Find where the given text appears and provide that cell's center as [X, Y] coordinate. 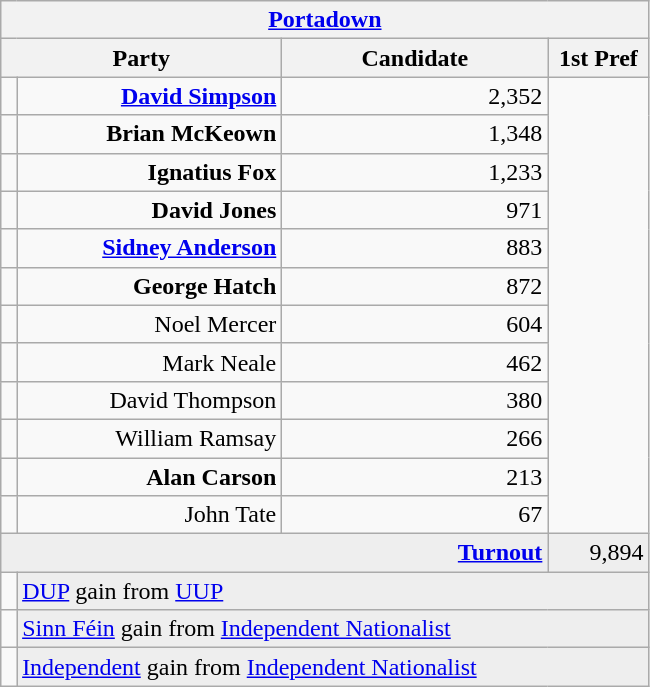
2,352 [415, 96]
462 [415, 362]
Independent gain from Independent Nationalist [333, 667]
David Jones [150, 210]
Noel Mercer [150, 324]
Brian McKeown [150, 134]
Sidney Anderson [150, 248]
266 [415, 438]
Portadown [325, 20]
Turnout [274, 553]
971 [415, 210]
213 [415, 477]
872 [415, 286]
1st Pref [598, 58]
Mark Neale [150, 362]
1,233 [415, 172]
John Tate [150, 515]
Sinn Féin gain from Independent Nationalist [333, 629]
67 [415, 515]
David Thompson [150, 400]
1,348 [415, 134]
Party [142, 58]
Candidate [415, 58]
Alan Carson [150, 477]
883 [415, 248]
David Simpson [150, 96]
9,894 [598, 553]
George Hatch [150, 286]
Ignatius Fox [150, 172]
William Ramsay [150, 438]
380 [415, 400]
604 [415, 324]
DUP gain from UUP [333, 591]
